Find where the given text appears and provide that cell's center as (X, Y) coordinate. 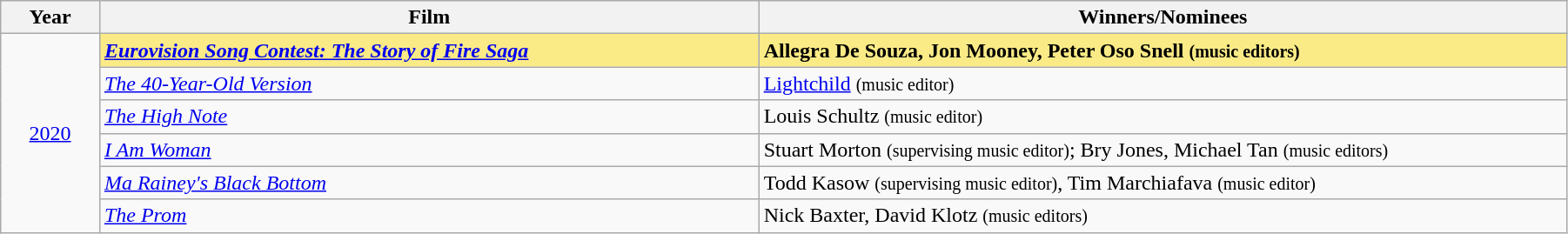
Todd Kasow (supervising music editor), Tim Marchiafava (music editor) (1163, 183)
Ma Rainey's Black Bottom (429, 183)
Film (429, 17)
The Prom (429, 216)
The 40-Year-Old Version (429, 84)
Eurovision Song Contest: The Story of Fire Saga (429, 50)
Louis Schultz (music editor) (1163, 117)
2020 (50, 133)
Year (50, 17)
Allegra De Souza, Jon Mooney, Peter Oso Snell (music editors) (1163, 50)
Nick Baxter, David Klotz (music editors) (1163, 216)
The High Note (429, 117)
I Am Woman (429, 150)
Winners/Nominees (1163, 17)
Lightchild (music editor) (1163, 84)
Stuart Morton (supervising music editor); Bry Jones, Michael Tan (music editors) (1163, 150)
